Scan for the cell matching the given text and deliver its (X, Y) coordinate at center. 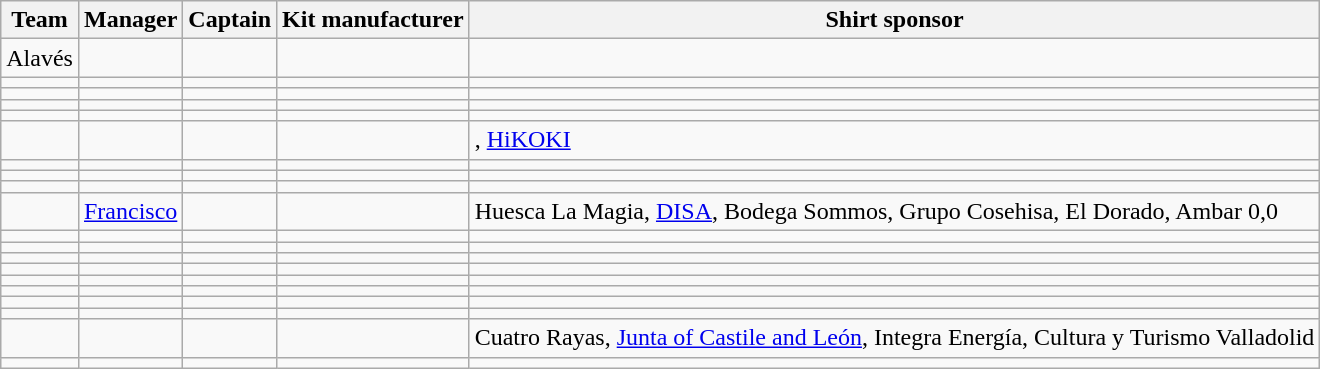
Kit manufacturer (374, 20)
Huesca La Magia, DISA, Bodega Sommos, Grupo Cosehisa, El Dorado, Ambar 0,0 (894, 211)
Manager (130, 20)
, HiKOKI (894, 140)
Team (40, 20)
Alavés (40, 58)
Captain (230, 20)
Cuatro Rayas, Junta of Castile and León, Integra Energía, Cultura y Turismo Valladolid (894, 338)
Shirt sponsor (894, 20)
Francisco (130, 211)
